Determine the [X, Y] coordinate at the center of the cell enclosing the given text.  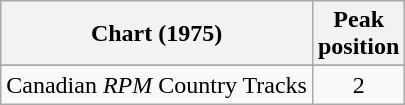
Chart (1975) [157, 34]
2 [358, 85]
Canadian RPM Country Tracks [157, 85]
Peakposition [358, 34]
